Return [X, Y] of the center of cell containing provided text 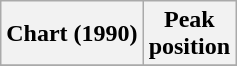
Peak position [189, 34]
Chart (1990) [72, 34]
